Detect which cell encompasses the target text, then output its (X, Y) center coordinate. 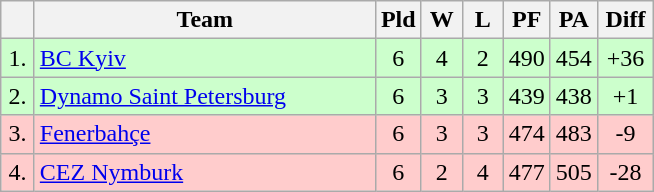
PA (574, 20)
3. (18, 134)
W (442, 20)
438 (574, 96)
477 (526, 172)
+36 (625, 58)
-28 (625, 172)
454 (574, 58)
4. (18, 172)
Dynamo Saint Petersburg (204, 96)
CEZ Nymburk (204, 172)
490 (526, 58)
Fenerbahçe (204, 134)
1. (18, 58)
+1 (625, 96)
Diff (625, 20)
Pld (398, 20)
BC Kyiv (204, 58)
474 (526, 134)
L (482, 20)
483 (574, 134)
-9 (625, 134)
505 (574, 172)
2. (18, 96)
PF (526, 20)
439 (526, 96)
Team (204, 20)
